Detect which cell encompasses the target text, then output its [X, Y] center coordinate. 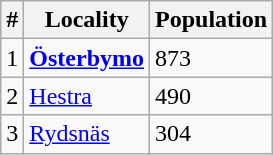
2 [12, 96]
Hestra [87, 96]
490 [212, 96]
873 [212, 58]
1 [12, 58]
304 [212, 134]
Rydsnäs [87, 134]
Population [212, 20]
Locality [87, 20]
3 [12, 134]
Österbymo [87, 58]
# [12, 20]
